Pinpoint the cell where the given text exists, returning its (x, y) midpoint coordinate. 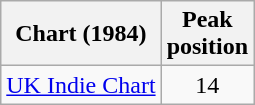
Chart (1984) (81, 34)
UK Indie Chart (81, 85)
14 (207, 85)
Peakposition (207, 34)
